From the cell containing the given text, extract its center point as (x, y) coordinate. 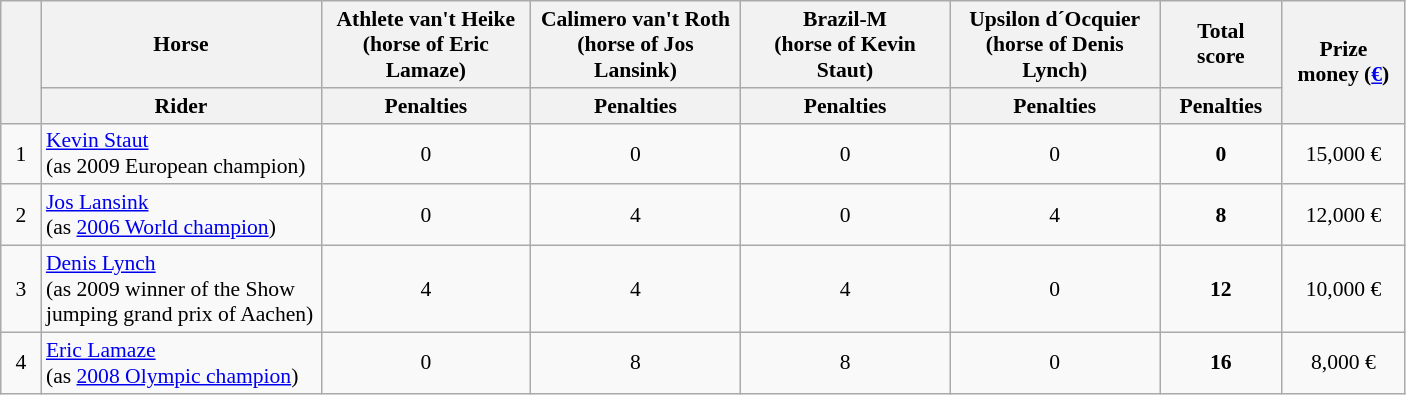
Kevin Staut(as 2009 European champion) (181, 154)
1 (21, 154)
2 (21, 216)
Athlete van't Heike(horse of Eric Lamaze) (426, 44)
3 (21, 290)
Prizemoney (€) (1344, 62)
12 (1222, 290)
Eric Lamaze(as 2008 Olympic champion) (181, 362)
Brazil-M(horse of Kevin Staut) (845, 44)
Totalscore (1222, 44)
16 (1222, 362)
12,000 € (1344, 216)
Jos Lansink(as 2006 World champion) (181, 216)
Calimero van't Roth(horse of Jos Lansink) (636, 44)
15,000 € (1344, 154)
Rider (181, 106)
10,000 € (1344, 290)
Denis Lynch(as 2009 winner of the Show jumping grand prix of Aachen) (181, 290)
Upsilon d´Ocquier(horse of Denis Lynch) (1055, 44)
Horse (181, 44)
8,000 € (1344, 362)
